Detect which cell encompasses the target text, then output its (x, y) center coordinate. 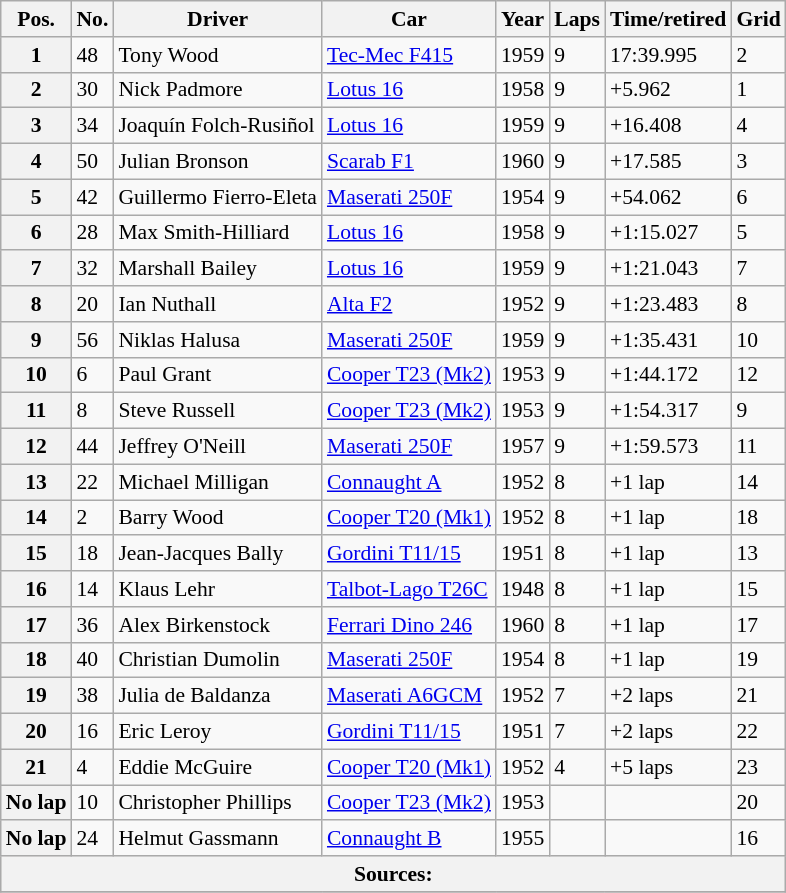
Laps (577, 19)
Connaught A (409, 482)
50 (92, 162)
Car (409, 19)
+54.062 (668, 197)
Julian Bronson (218, 162)
Year (522, 19)
Klaus Lehr (218, 589)
Alex Birkenstock (218, 625)
Christopher Phillips (218, 803)
44 (92, 447)
Driver (218, 19)
Jeffrey O'Neill (218, 447)
Jean-Jacques Bally (218, 554)
1957 (522, 447)
Ian Nuthall (218, 304)
Michael Milligan (218, 482)
Eddie McGuire (218, 767)
28 (92, 233)
Grid (758, 19)
30 (92, 90)
Pos. (36, 19)
Connaught B (409, 839)
+17.585 (668, 162)
Joaquín Folch-Rusiñol (218, 126)
36 (92, 625)
24 (92, 839)
+5.962 (668, 90)
+1:59.573 (668, 447)
Niklas Halusa (218, 340)
Eric Leroy (218, 732)
Julia de Baldanza (218, 696)
Steve Russell (218, 411)
1955 (522, 839)
23 (758, 767)
+5 laps (668, 767)
Ferrari Dino 246 (409, 625)
Tec-Mec F415 (409, 55)
38 (92, 696)
+1:23.483 (668, 304)
40 (92, 660)
Paul Grant (218, 375)
Guillermo Fierro-Eleta (218, 197)
+1:54.317 (668, 411)
Barry Wood (218, 518)
42 (92, 197)
Maserati A6GCM (409, 696)
56 (92, 340)
No. (92, 19)
Scarab F1 (409, 162)
Max Smith-Hilliard (218, 233)
+1:44.172 (668, 375)
1948 (522, 589)
32 (92, 269)
Sources: (394, 874)
Helmut Gassmann (218, 839)
48 (92, 55)
Nick Padmore (218, 90)
+1:35.431 (668, 340)
+16.408 (668, 126)
Marshall Bailey (218, 269)
+1:15.027 (668, 233)
Talbot-Lago T26C (409, 589)
17:39.995 (668, 55)
Time/retired (668, 19)
Tony Wood (218, 55)
Alta F2 (409, 304)
Christian Dumolin (218, 660)
34 (92, 126)
+1:21.043 (668, 269)
